Return the (X, Y) coordinate for the center point of the cell that contains the specified text.  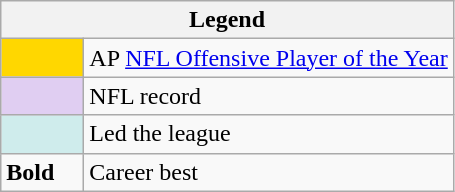
Career best (268, 172)
AP NFL Offensive Player of the Year (268, 58)
Led the league (268, 134)
Legend (228, 20)
Bold (42, 172)
NFL record (268, 96)
